Scan for the cell matching the given text and deliver its [X, Y] coordinate at center. 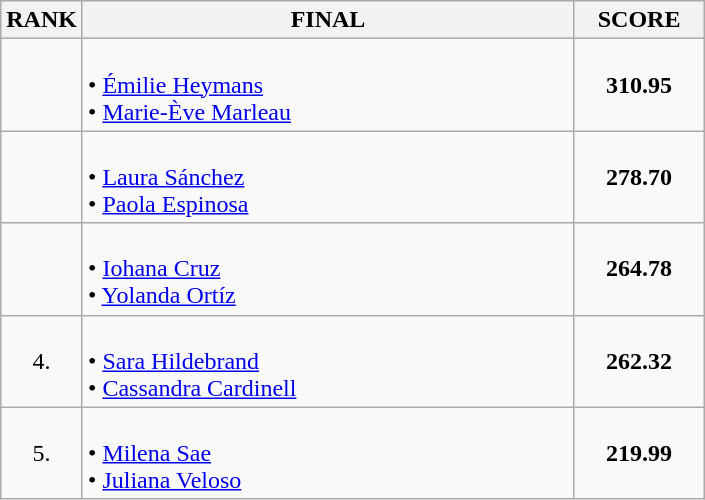
262.32 [640, 361]
264.78 [640, 269]
RANK [42, 20]
5. [42, 453]
219.99 [640, 453]
310.95 [640, 85]
• Émilie Heymans• Marie-Ève Marleau [328, 85]
• Sara Hildebrand• Cassandra Cardinell [328, 361]
4. [42, 361]
• Milena Sae• Juliana Veloso [328, 453]
• Laura Sánchez• Paola Espinosa [328, 177]
FINAL [328, 20]
SCORE [640, 20]
• Iohana Cruz• Yolanda Ortíz [328, 269]
278.70 [640, 177]
